Find where the given text appears and provide that cell's center as (X, Y) coordinate. 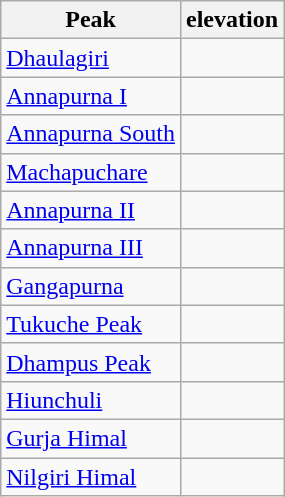
Gangapurna (91, 286)
Annapurna I (91, 96)
Annapurna III (91, 248)
Dhaulagiri (91, 58)
Dhampus Peak (91, 362)
elevation (232, 20)
Machapuchare (91, 172)
Hiunchuli (91, 400)
Peak (91, 20)
Annapurna South (91, 134)
Gurja Himal (91, 438)
Nilgiri Himal (91, 477)
Tukuche Peak (91, 324)
Annapurna II (91, 210)
